Return the [X, Y] coordinate for the center point of the cell that contains the specified text.  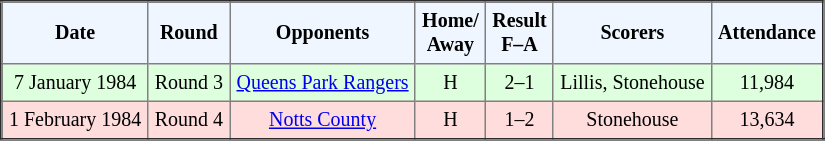
Stonehouse [632, 120]
Home/Away [450, 33]
Queens Park Rangers [323, 83]
Attendance [767, 33]
ResultF–A [520, 33]
13,634 [767, 120]
Date [75, 33]
Scorers [632, 33]
11,984 [767, 83]
Opponents [323, 33]
Round 4 [189, 120]
Lillis, Stonehouse [632, 83]
7 January 1984 [75, 83]
1–2 [520, 120]
Notts County [323, 120]
1 February 1984 [75, 120]
Round [189, 33]
2–1 [520, 83]
Round 3 [189, 83]
